Find where the given text appears and provide that cell's center as [x, y] coordinate. 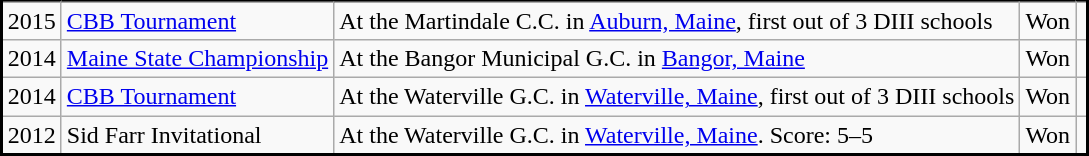
2015 [32, 21]
At the Waterville G.C. in Waterville, Maine, first out of 3 DIII schools [677, 97]
Sid Farr Invitational [197, 136]
At the Bangor Municipal G.C. in Bangor, Maine [677, 59]
At the Martindale C.C. in Auburn, Maine, first out of 3 DIII schools [677, 21]
2012 [32, 136]
At the Waterville G.C. in Waterville, Maine. Score: 5–5 [677, 136]
Maine State Championship [197, 59]
